Scan for the cell matching the given text and deliver its [X, Y] coordinate at center. 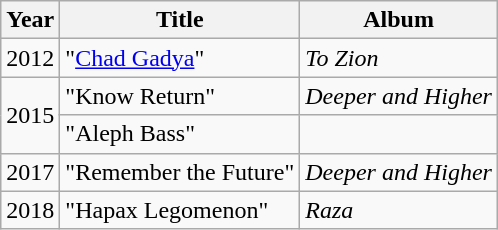
"Remember the Future" [180, 172]
Raza [399, 210]
"Chad Gadya" [180, 58]
Title [180, 20]
2018 [30, 210]
"Aleph Bass" [180, 134]
2017 [30, 172]
2015 [30, 115]
Album [399, 20]
"Know Return" [180, 96]
"Hapax Legomenon" [180, 210]
Year [30, 20]
2012 [30, 58]
To Zion [399, 58]
